Output the (x, y) coordinate of the center of the cell containing the given text.  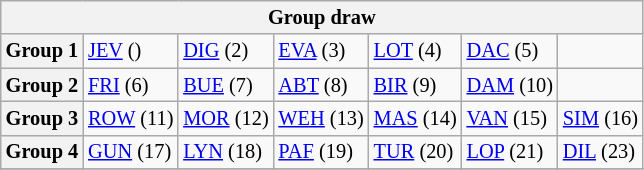
JEV () (130, 51)
ABT (8) (322, 85)
BUE (7) (226, 85)
DIL (23) (600, 152)
DAM (10) (510, 85)
Group 2 (42, 85)
DAC (5) (510, 51)
TUR (20) (416, 152)
LOP (21) (510, 152)
VAN (15) (510, 118)
BIR (9) (416, 85)
Group draw (322, 17)
LOT (4) (416, 51)
GUN (17) (130, 152)
DIG (2) (226, 51)
SIM (16) (600, 118)
MOR (12) (226, 118)
Group 4 (42, 152)
Group 1 (42, 51)
PAF (19) (322, 152)
LYN (18) (226, 152)
FRI (6) (130, 85)
ROW (11) (130, 118)
Group 3 (42, 118)
MAS (14) (416, 118)
EVA (3) (322, 51)
WEH (13) (322, 118)
